Return the [X, Y] coordinate for the center point of the cell that contains the specified text.  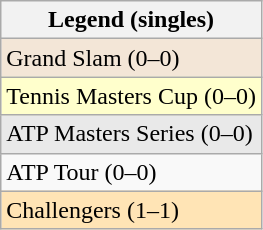
Challengers (1–1) [132, 210]
ATP Tour (0–0) [132, 172]
Tennis Masters Cup (0–0) [132, 96]
Legend (singles) [132, 20]
Grand Slam (0–0) [132, 58]
ATP Masters Series (0–0) [132, 134]
